Return [X, Y] of the center of cell containing provided text 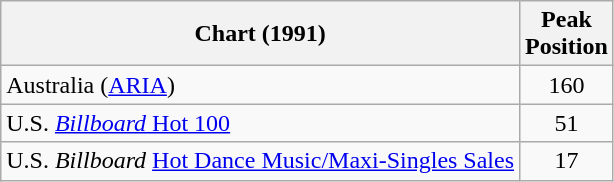
Australia (ARIA) [260, 85]
17 [567, 161]
U.S. Billboard Hot Dance Music/Maxi-Singles Sales [260, 161]
Chart (1991) [260, 34]
U.S. Billboard Hot 100 [260, 123]
51 [567, 123]
PeakPosition [567, 34]
160 [567, 85]
